Extract the [X, Y] coordinate from the center of the cell holding the provided text.  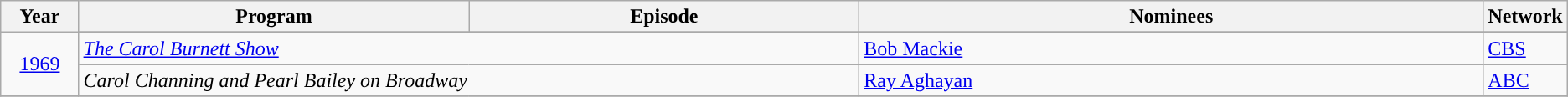
Episode [664, 17]
Network [1525, 17]
Program [274, 17]
Bob Mackie [1171, 48]
The Carol Burnett Show [469, 48]
CBS [1525, 48]
Year [40, 17]
Ray Aghayan [1171, 80]
Carol Channing and Pearl Bailey on Broadway [469, 80]
1969 [40, 64]
ABC [1525, 80]
Nominees [1171, 17]
